For the text-containing cell, return its midpoint in [X, Y] coordinate format. 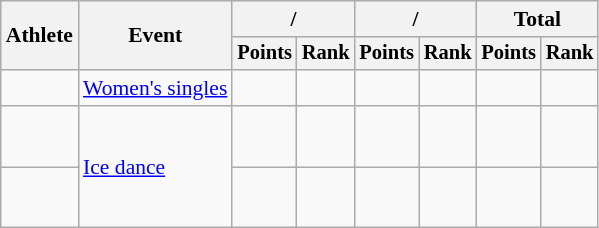
Ice dance [155, 167]
Athlete [40, 36]
Women's singles [155, 88]
Event [155, 36]
Total [537, 19]
